Detect which cell encompasses the target text, then output its [x, y] center coordinate. 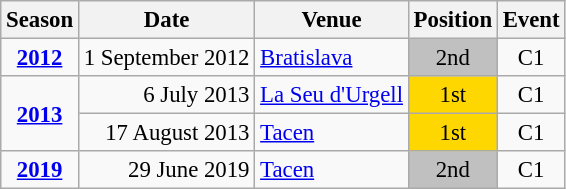
Season [40, 20]
Position [452, 20]
La Seu d'Urgell [332, 95]
Bratislava [332, 58]
1 September 2012 [166, 58]
Event [531, 20]
2019 [40, 170]
6 July 2013 [166, 95]
Venue [332, 20]
17 August 2013 [166, 133]
29 June 2019 [166, 170]
Date [166, 20]
2013 [40, 114]
2012 [40, 58]
